Detect which cell encompasses the target text, then output its (x, y) center coordinate. 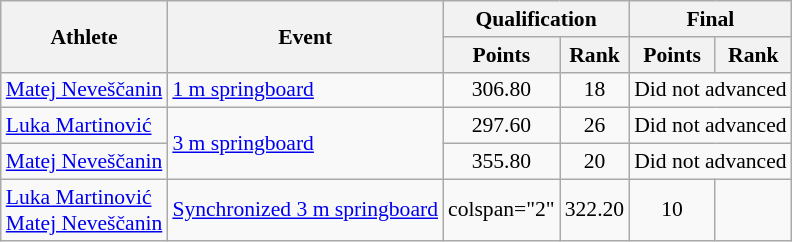
Final (710, 19)
Event (305, 36)
322.20 (594, 210)
Qualification (536, 19)
355.80 (502, 162)
Luka Martinović (84, 126)
297.60 (502, 126)
10 (672, 210)
18 (594, 90)
20 (594, 162)
26 (594, 126)
3 m springboard (305, 144)
Synchronized 3 m springboard (305, 210)
306.80 (502, 90)
colspan="2" (502, 210)
Athlete (84, 36)
1 m springboard (305, 90)
Luka MartinovićMatej Neveščanin (84, 210)
